Locate the cell with the specified text and output its (X, Y) center coordinate. 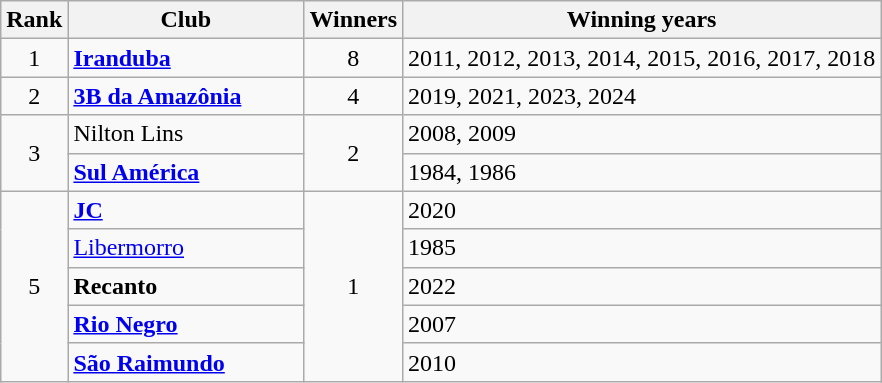
3 (34, 153)
Winners (354, 20)
2010 (642, 362)
Winning years (642, 20)
2011, 2012, 2013, 2014, 2015, 2016, 2017, 2018 (642, 58)
1985 (642, 248)
Libermorro (186, 248)
Recanto (186, 286)
2019, 2021, 2023, 2024 (642, 96)
JC (186, 210)
2020 (642, 210)
Club (186, 20)
2008, 2009 (642, 134)
4 (354, 96)
1984, 1986 (642, 172)
São Raimundo (186, 362)
2007 (642, 324)
Sul América (186, 172)
2022 (642, 286)
Rio Negro (186, 324)
Nilton Lins (186, 134)
3B da Amazônia (186, 96)
Rank (34, 20)
Iranduba (186, 58)
5 (34, 286)
8 (354, 58)
